Provide the (x, y) coordinate of the cell's center where the given text is located.  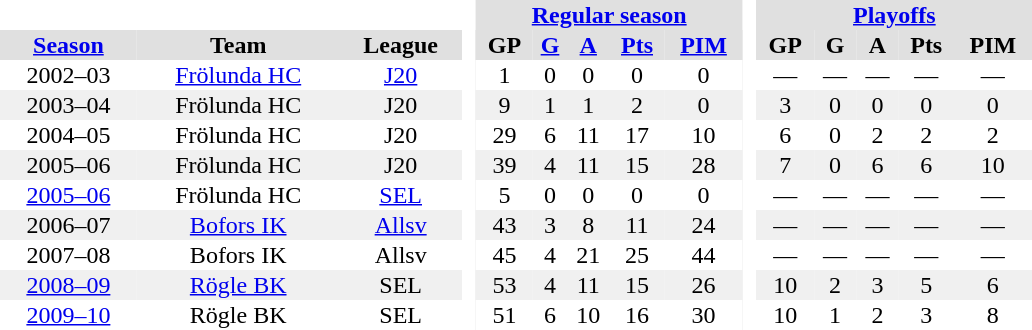
44 (703, 255)
2002–03 (68, 75)
21 (588, 255)
26 (703, 285)
2006–07 (68, 225)
17 (636, 135)
2009–10 (68, 315)
2003–04 (68, 105)
2004–05 (68, 135)
29 (504, 135)
Team (238, 45)
30 (703, 315)
43 (504, 225)
16 (636, 315)
53 (504, 285)
Season (68, 45)
Regular season (610, 15)
Playoffs (894, 15)
28 (703, 165)
45 (504, 255)
24 (703, 225)
51 (504, 315)
2007–08 (68, 255)
2008–09 (68, 285)
25 (636, 255)
39 (504, 165)
7 (786, 165)
League (401, 45)
9 (504, 105)
